Return the (X, Y) coordinate for the center point of the cell that contains the specified text.  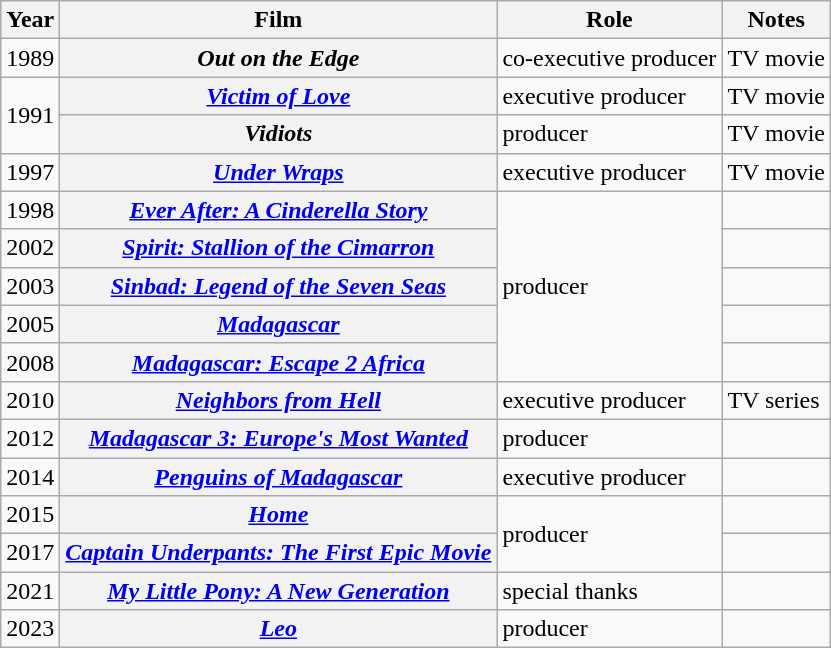
2002 (30, 248)
2003 (30, 286)
Neighbors from Hell (278, 400)
Captain Underpants: The First Epic Movie (278, 553)
2015 (30, 515)
1989 (30, 58)
Madagascar: Escape 2 Africa (278, 362)
Victim of Love (278, 96)
Madagascar (278, 324)
Ever After: A Cinderella Story (278, 210)
Film (278, 20)
special thanks (610, 591)
Under Wraps (278, 172)
2017 (30, 553)
Out on the Edge (278, 58)
2010 (30, 400)
2023 (30, 629)
1997 (30, 172)
1998 (30, 210)
1991 (30, 115)
2021 (30, 591)
Sinbad: Legend of the Seven Seas (278, 286)
Spirit: Stallion of the Cimarron (278, 248)
Leo (278, 629)
My Little Pony: A New Generation (278, 591)
Penguins of Madagascar (278, 477)
2012 (30, 438)
Year (30, 20)
Role (610, 20)
TV series (776, 400)
co-executive producer (610, 58)
Notes (776, 20)
Home (278, 515)
Vidiots (278, 134)
2008 (30, 362)
2005 (30, 324)
Madagascar 3: Europe's Most Wanted (278, 438)
2014 (30, 477)
